Return (x, y) of the center of cell containing provided text 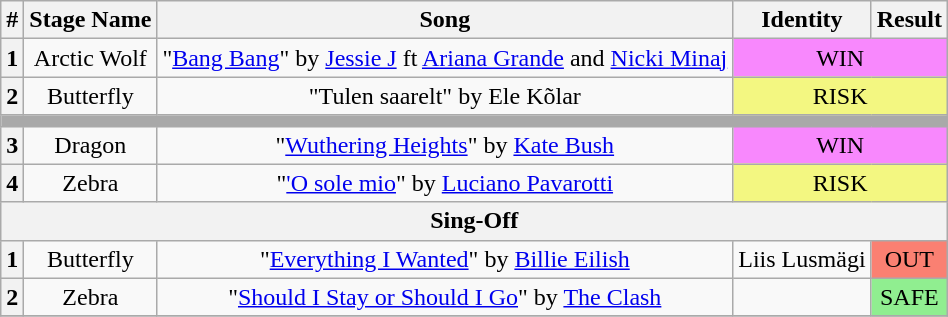
OUT (909, 259)
Dragon (90, 145)
"Wuthering Heights" by Kate Bush (445, 145)
"Should I Stay or Should I Go" by The Clash (445, 297)
4 (12, 183)
Result (909, 20)
Stage Name (90, 20)
Liis Lusmägi (802, 259)
Song (445, 20)
"Everything I Wanted" by Billie Eilish (445, 259)
"'O sole mio" by Luciano Pavarotti (445, 183)
SAFE (909, 297)
"Tulen saarelt" by Ele Kõlar (445, 96)
# (12, 20)
Sing-Off (474, 221)
Arctic Wolf (90, 58)
3 (12, 145)
Identity (802, 20)
"Bang Bang" by Jessie J ft Ariana Grande and Nicki Minaj (445, 58)
